Return [x, y] of the center of cell containing provided text 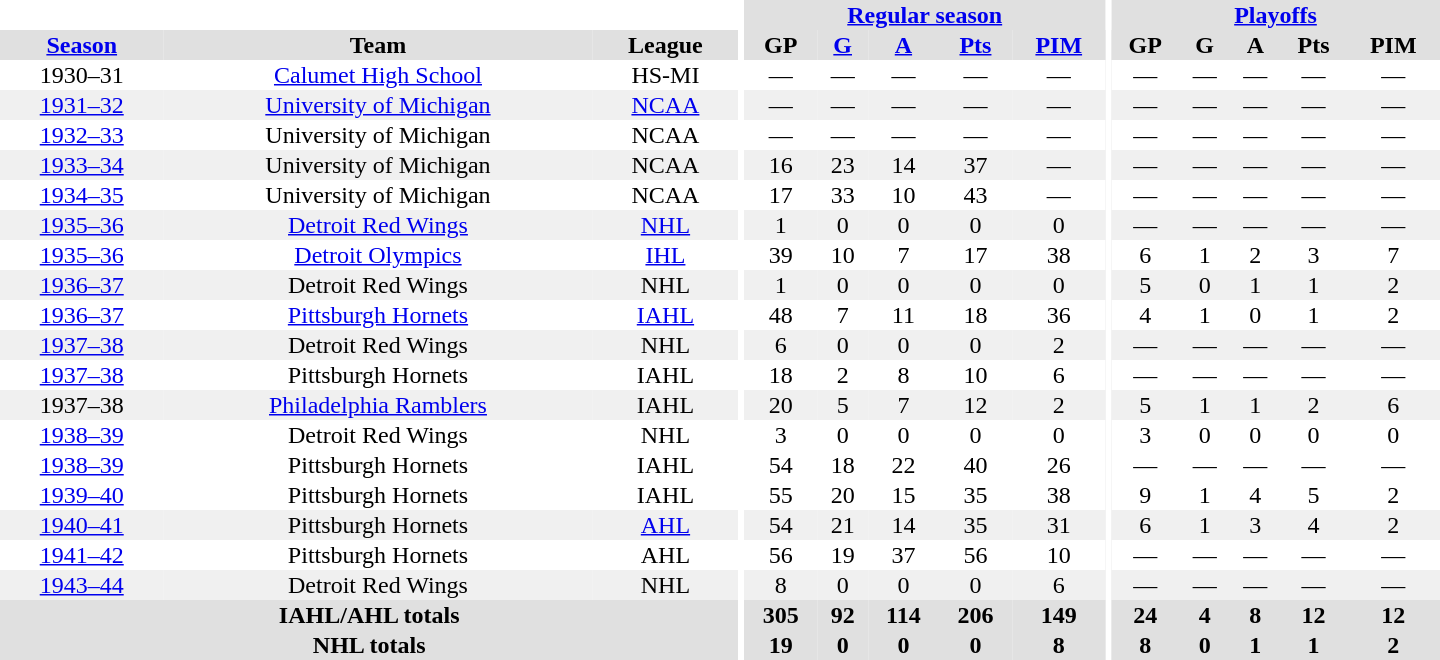
1939–40 [82, 495]
1932–33 [82, 135]
149 [1058, 615]
Philadelphia Ramblers [378, 405]
22 [904, 465]
1941–42 [82, 555]
IAHL/AHL totals [369, 615]
40 [976, 465]
11 [904, 315]
23 [842, 165]
305 [780, 615]
1931–32 [82, 105]
21 [842, 525]
39 [780, 255]
League [665, 45]
1943–44 [82, 585]
NHL totals [369, 645]
Playoffs [1276, 15]
55 [780, 495]
Season [82, 45]
206 [976, 615]
31 [1058, 525]
114 [904, 615]
IHL [665, 255]
92 [842, 615]
1933–34 [82, 165]
36 [1058, 315]
HS-MI [665, 75]
48 [780, 315]
24 [1145, 615]
33 [842, 195]
15 [904, 495]
1930–31 [82, 75]
1934–35 [82, 195]
Calumet High School [378, 75]
9 [1145, 495]
43 [976, 195]
26 [1058, 465]
16 [780, 165]
Detroit Olympics [378, 255]
1940–41 [82, 525]
Team [378, 45]
Regular season [924, 15]
